Pinpoint the cell where the given text exists, returning its [X, Y] midpoint coordinate. 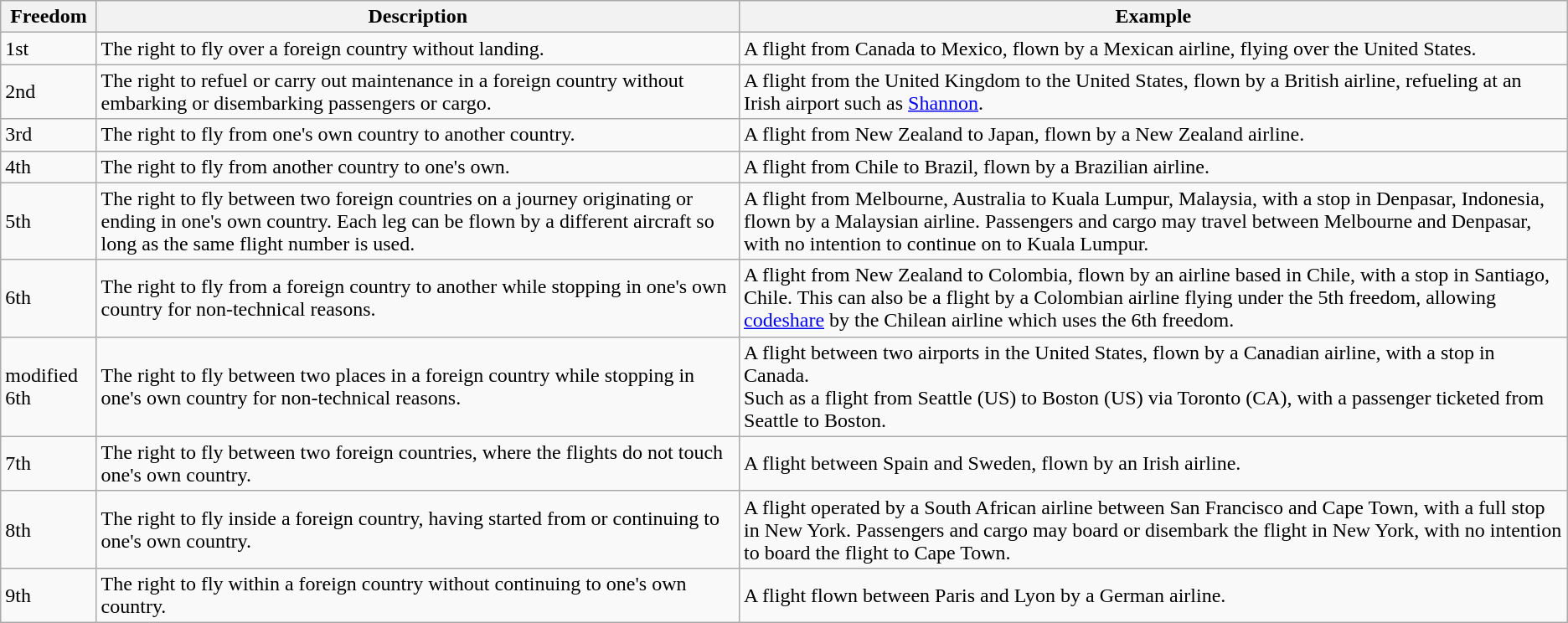
The right to fly over a foreign country without landing. [417, 49]
9th [49, 595]
The right to fly between two foreign countries, where the flights do not touch one's own country. [417, 464]
The right to fly from a foreign country to another while stopping in one's own country for non-technical reasons. [417, 298]
A flight from Canada to Mexico, flown by a Mexican airline, flying over the United States. [1154, 49]
1st [49, 49]
A flight from the United Kingdom to the United States, flown by a British airline, refueling at an Irish airport such as Shannon. [1154, 92]
8th [49, 529]
A flight between Spain and Sweden, flown by an Irish airline. [1154, 464]
The right to fly inside a foreign country, having started from or continuing to one's own country. [417, 529]
The right to fly between two places in a foreign country while stopping in one's own country for non-technical reasons. [417, 387]
5th [49, 221]
Description [417, 17]
The right to fly from one's own country to another country. [417, 135]
A flight flown between Paris and Lyon by a German airline. [1154, 595]
The right to fly within a foreign country without continuing to one's own country. [417, 595]
4th [49, 167]
2nd [49, 92]
7th [49, 464]
modified 6th [49, 387]
3rd [49, 135]
Freedom [49, 17]
6th [49, 298]
A flight from Chile to Brazil, flown by a Brazilian airline. [1154, 167]
The right to fly from another country to one's own. [417, 167]
A flight from New Zealand to Japan, flown by a New Zealand airline. [1154, 135]
The right to refuel or carry out maintenance in a foreign country without embarking or disembarking passengers or cargo. [417, 92]
Example [1154, 17]
